Search for the cell housing the specified text and yield its [X, Y] center coordinate. 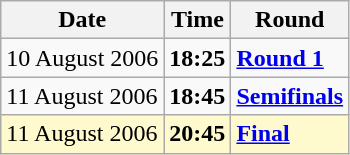
10 August 2006 [82, 58]
Round [290, 20]
Semifinals [290, 96]
Final [290, 134]
Date [82, 20]
18:45 [198, 96]
Round 1 [290, 58]
20:45 [198, 134]
18:25 [198, 58]
Time [198, 20]
